For the text-containing cell, return its midpoint in (X, Y) coordinate format. 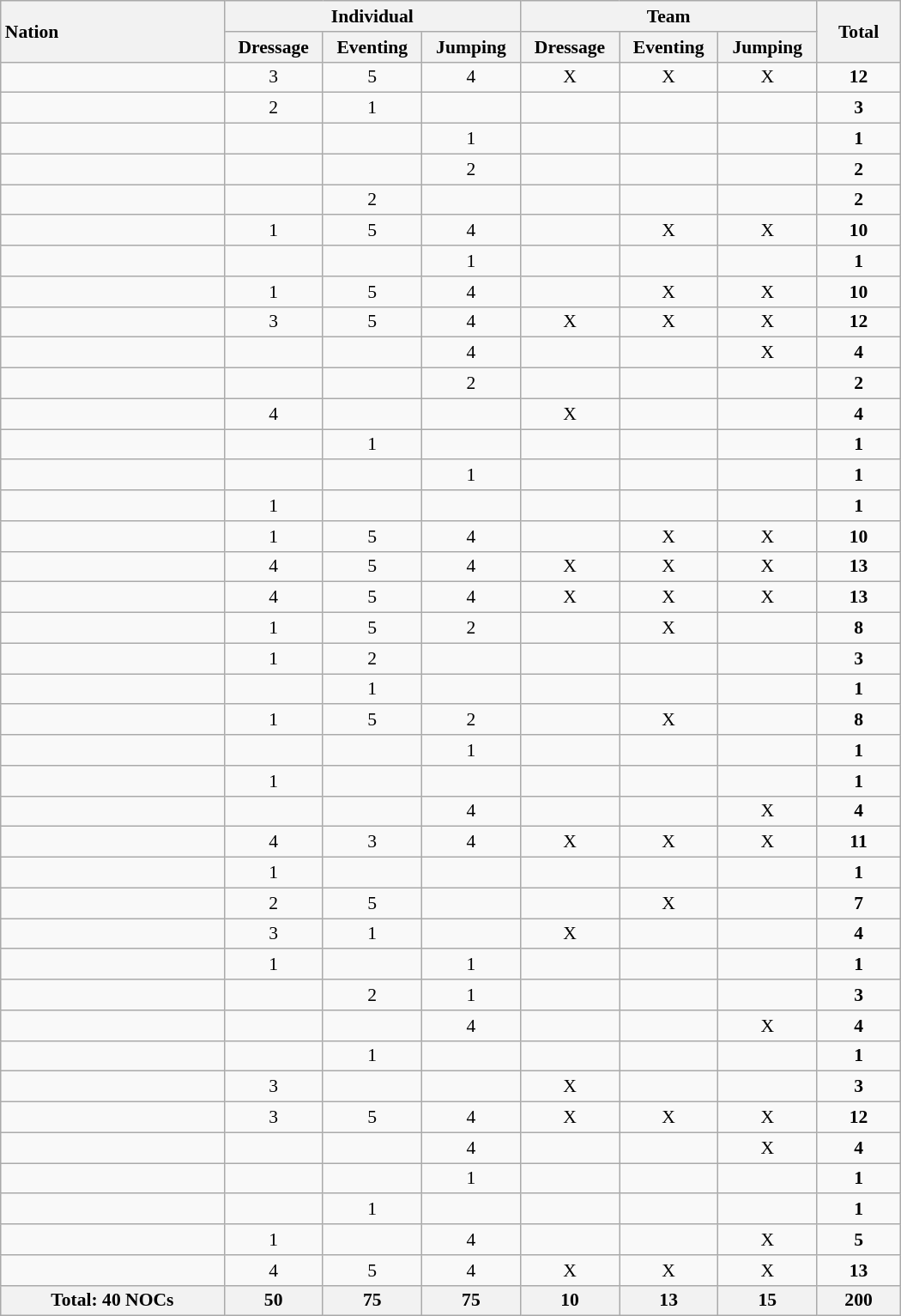
Total: 40 NOCs (112, 1301)
15 (767, 1301)
Total (858, 31)
11 (858, 842)
Team (668, 16)
200 (858, 1301)
50 (273, 1301)
Nation (112, 31)
Individual (372, 16)
7 (858, 903)
